Scan for the cell matching the given text and deliver its [X, Y] coordinate at center. 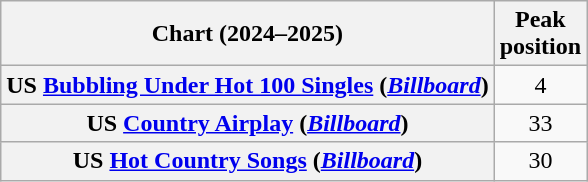
US Hot Country Songs (Billboard) [248, 161]
4 [540, 85]
Chart (2024–2025) [248, 34]
US Bubbling Under Hot 100 Singles (Billboard) [248, 85]
33 [540, 123]
30 [540, 161]
US Country Airplay (Billboard) [248, 123]
Peakposition [540, 34]
